Search for the cell housing the specified text and yield its [x, y] center coordinate. 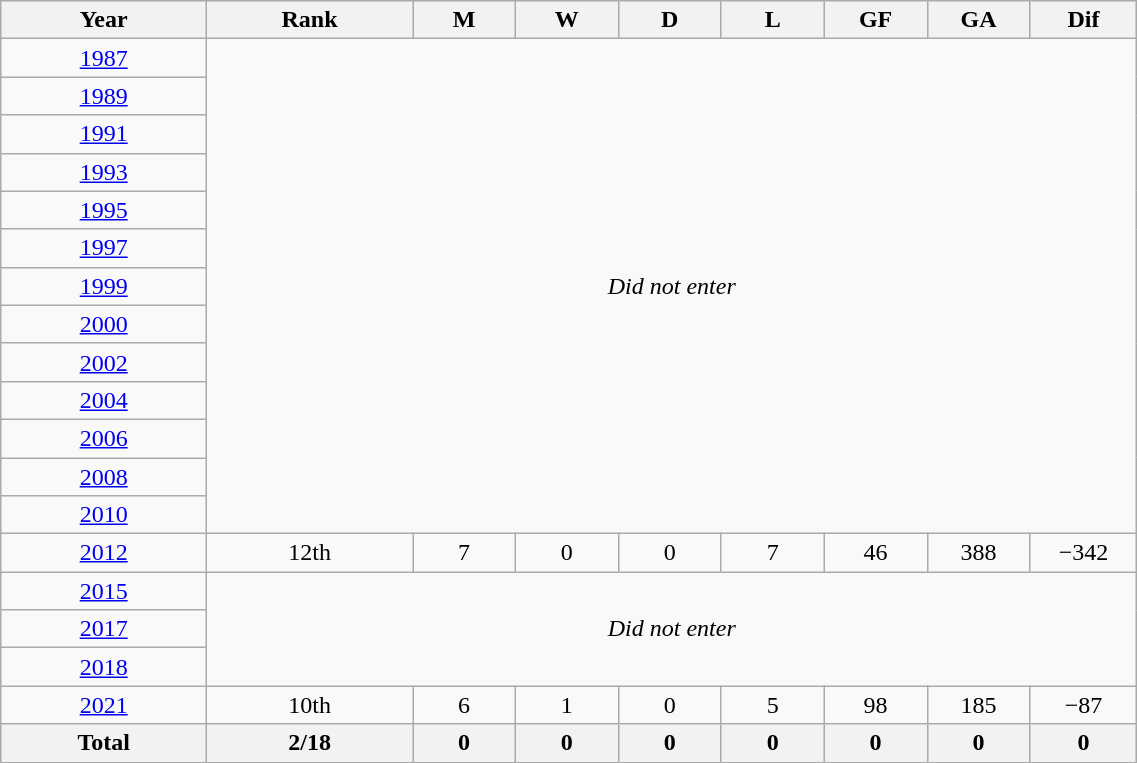
2006 [104, 438]
L [772, 20]
GF [876, 20]
1 [566, 705]
1995 [104, 210]
6 [464, 705]
GA [978, 20]
2008 [104, 477]
10th [310, 705]
2010 [104, 515]
2004 [104, 400]
98 [876, 705]
1991 [104, 134]
2/18 [310, 743]
2021 [104, 705]
2002 [104, 362]
1987 [104, 58]
1999 [104, 286]
2000 [104, 324]
12th [310, 553]
Rank [310, 20]
−342 [1084, 553]
Year [104, 20]
5 [772, 705]
185 [978, 705]
−87 [1084, 705]
1997 [104, 248]
Total [104, 743]
46 [876, 553]
2012 [104, 553]
Dif [1084, 20]
2018 [104, 667]
W [566, 20]
1989 [104, 96]
388 [978, 553]
D [670, 20]
1993 [104, 172]
2015 [104, 591]
2017 [104, 629]
M [464, 20]
